From the cell containing the given text, extract its center point as (x, y) coordinate. 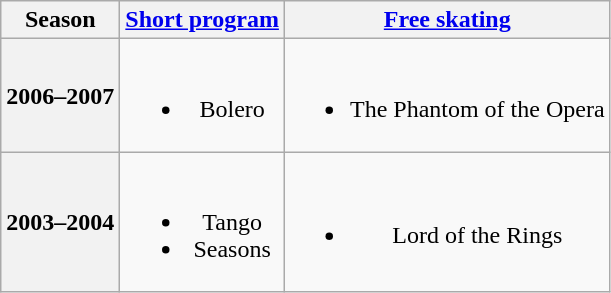
Tango Seasons (202, 222)
Lord of the Rings (447, 222)
2003–2004 (60, 222)
Bolero (202, 96)
The Phantom of the Opera (447, 96)
Free skating (447, 20)
Season (60, 20)
2006–2007 (60, 96)
Short program (202, 20)
